Find where the given text appears and provide that cell's center as (x, y) coordinate. 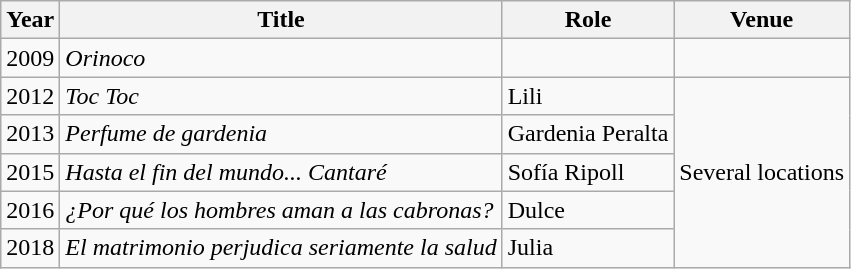
El matrimonio perjudica seriamente la salud (281, 248)
Dulce (588, 210)
Several locations (762, 172)
Role (588, 20)
Julia (588, 248)
Year (30, 20)
2013 (30, 134)
2009 (30, 58)
Toc Toc (281, 96)
2016 (30, 210)
Gardenia Peralta (588, 134)
Perfume de gardenia (281, 134)
Sofía Ripoll (588, 172)
Lili (588, 96)
Orinoco (281, 58)
Title (281, 20)
2012 (30, 96)
2018 (30, 248)
Venue (762, 20)
¿Por qué los hombres aman a las cabronas? (281, 210)
Hasta el fin del mundo... Cantaré (281, 172)
2015 (30, 172)
